Locate the cell with the specified text and output its (X, Y) center coordinate. 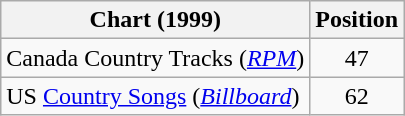
Position (357, 20)
47 (357, 58)
Canada Country Tracks (RPM) (156, 58)
Chart (1999) (156, 20)
62 (357, 96)
US Country Songs (Billboard) (156, 96)
